Scan for the cell matching the given text and deliver its (X, Y) coordinate at center. 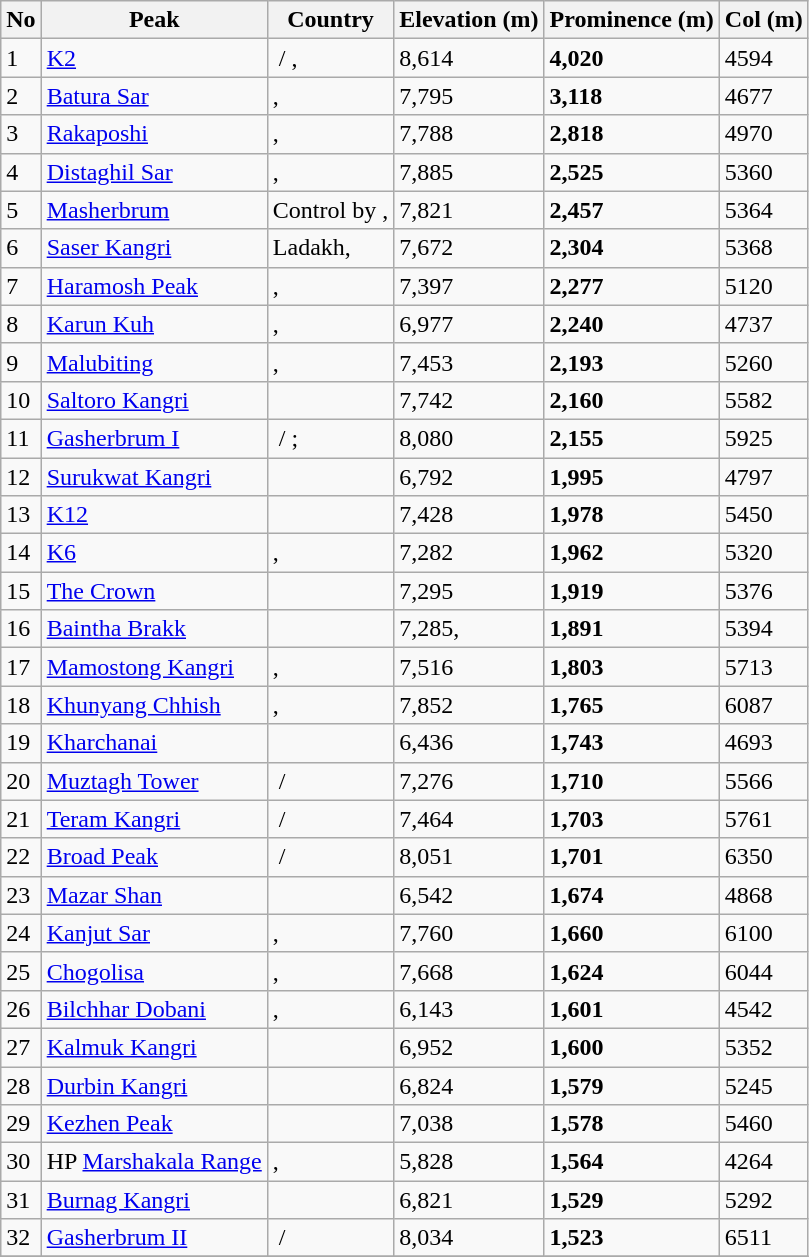
4 (21, 172)
2 (21, 96)
5713 (764, 667)
2,525 (632, 172)
The Crown (154, 591)
Baintha Brakk (154, 629)
5394 (764, 629)
7,788 (469, 134)
Col (m) (764, 20)
6,824 (469, 1085)
1,962 (632, 553)
4264 (764, 1162)
16 (21, 629)
Masherbrum (154, 210)
5 (21, 210)
7,453 (469, 362)
1,529 (632, 1200)
Bilchhar Dobani (154, 1009)
1,578 (632, 1124)
23 (21, 895)
7,795 (469, 96)
26 (21, 1009)
20 (21, 781)
Teram Kangri (154, 819)
8,614 (469, 58)
7,885 (469, 172)
6350 (764, 857)
21 (21, 819)
Saser Kangri (154, 248)
4970 (764, 134)
1,660 (632, 933)
2,818 (632, 134)
7,464 (469, 819)
K2 (154, 58)
5450 (764, 515)
Surukwat Kangri (154, 477)
6,436 (469, 743)
6087 (764, 705)
Gasherbrum II (154, 1238)
7,038 (469, 1124)
/ ; (330, 438)
Kalmuk Kangri (154, 1047)
22 (21, 857)
Mamostong Kangri (154, 667)
Gasherbrum I (154, 438)
15 (21, 591)
Saltoro Kangri (154, 400)
1,803 (632, 667)
Rakaposhi (154, 134)
10 (21, 400)
1,978 (632, 515)
1,919 (632, 591)
7,760 (469, 933)
4,020 (632, 58)
4797 (764, 477)
7,397 (469, 286)
5925 (764, 438)
Chogolisa (154, 971)
6100 (764, 933)
5292 (764, 1200)
7,516 (469, 667)
31 (21, 1200)
Prominence (m) (632, 20)
5260 (764, 362)
6,542 (469, 895)
K6 (154, 553)
8,051 (469, 857)
7,295 (469, 591)
1,600 (632, 1047)
1 (21, 58)
7,821 (469, 210)
5761 (764, 819)
1,703 (632, 819)
Mazar Shan (154, 895)
7,852 (469, 705)
Muztagh Tower (154, 781)
8,034 (469, 1238)
5376 (764, 591)
6,792 (469, 477)
14 (21, 553)
2,304 (632, 248)
4542 (764, 1009)
1,743 (632, 743)
6044 (764, 971)
Kezhen Peak (154, 1124)
4594 (764, 58)
9 (21, 362)
Karun Kuh (154, 324)
2,193 (632, 362)
7,672 (469, 248)
6,977 (469, 324)
30 (21, 1162)
5460 (764, 1124)
2,155 (632, 438)
27 (21, 1047)
2,160 (632, 400)
29 (21, 1124)
Khunyang Chhish (154, 705)
1,579 (632, 1085)
6,143 (469, 1009)
19 (21, 743)
6511 (764, 1238)
Kharchanai (154, 743)
7,285, (469, 629)
1,995 (632, 477)
17 (21, 667)
4737 (764, 324)
/ , (330, 58)
5566 (764, 781)
28 (21, 1085)
5120 (764, 286)
7,276 (469, 781)
8,080 (469, 438)
12 (21, 477)
2,457 (632, 210)
1,624 (632, 971)
HP Marshakala Range (154, 1162)
25 (21, 971)
Haramosh Peak (154, 286)
Elevation (m) (469, 20)
24 (21, 933)
7,668 (469, 971)
7,742 (469, 400)
5,828 (469, 1162)
1,601 (632, 1009)
5245 (764, 1085)
Control by , (330, 210)
11 (21, 438)
7 (21, 286)
6,952 (469, 1047)
2,240 (632, 324)
K12 (154, 515)
4868 (764, 895)
No (21, 20)
6,821 (469, 1200)
1,523 (632, 1238)
5320 (764, 553)
8 (21, 324)
2,277 (632, 286)
6 (21, 248)
Batura Sar (154, 96)
18 (21, 705)
Kanjut Sar (154, 933)
3,118 (632, 96)
1,710 (632, 781)
1,765 (632, 705)
5368 (764, 248)
1,891 (632, 629)
5582 (764, 400)
5352 (764, 1047)
7,282 (469, 553)
32 (21, 1238)
Country (330, 20)
Broad Peak (154, 857)
4693 (764, 743)
5364 (764, 210)
Peak (154, 20)
Malubiting (154, 362)
4677 (764, 96)
Durbin Kangri (154, 1085)
5360 (764, 172)
1,564 (632, 1162)
7,428 (469, 515)
3 (21, 134)
Burnag Kangri (154, 1200)
Ladakh, (330, 248)
Distaghil Sar (154, 172)
1,674 (632, 895)
13 (21, 515)
1,701 (632, 857)
